Output the (X, Y) coordinate of the center of the cell containing the given text.  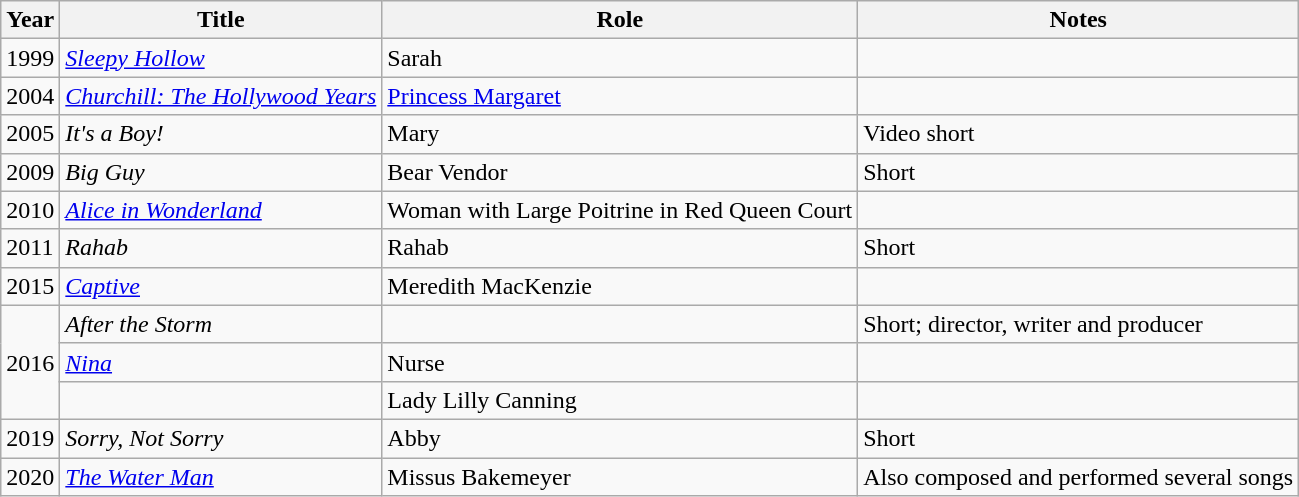
After the Storm (221, 324)
Sleepy Hollow (221, 58)
Sorry, Not Sorry (221, 438)
Princess Margaret (620, 96)
Role (620, 20)
Mary (620, 134)
2016 (30, 362)
Year (30, 20)
Lady Lilly Canning (620, 400)
2019 (30, 438)
Big Guy (221, 172)
1999 (30, 58)
2011 (30, 248)
Meredith MacKenzie (620, 286)
2015 (30, 286)
Abby (620, 438)
Churchill: The Hollywood Years (221, 96)
Title (221, 20)
Also composed and performed several songs (1078, 477)
Nina (221, 362)
Alice in Wonderland (221, 210)
2010 (30, 210)
Bear Vendor (620, 172)
Captive (221, 286)
2004 (30, 96)
2020 (30, 477)
The Water Man (221, 477)
Short; director, writer and producer (1078, 324)
It's a Boy! (221, 134)
2005 (30, 134)
Woman with Large Poitrine in Red Queen Court (620, 210)
Sarah (620, 58)
Nurse (620, 362)
2009 (30, 172)
Video short (1078, 134)
Missus Bakemeyer (620, 477)
Notes (1078, 20)
